Locate the cell with the specified text and output its [X, Y] center coordinate. 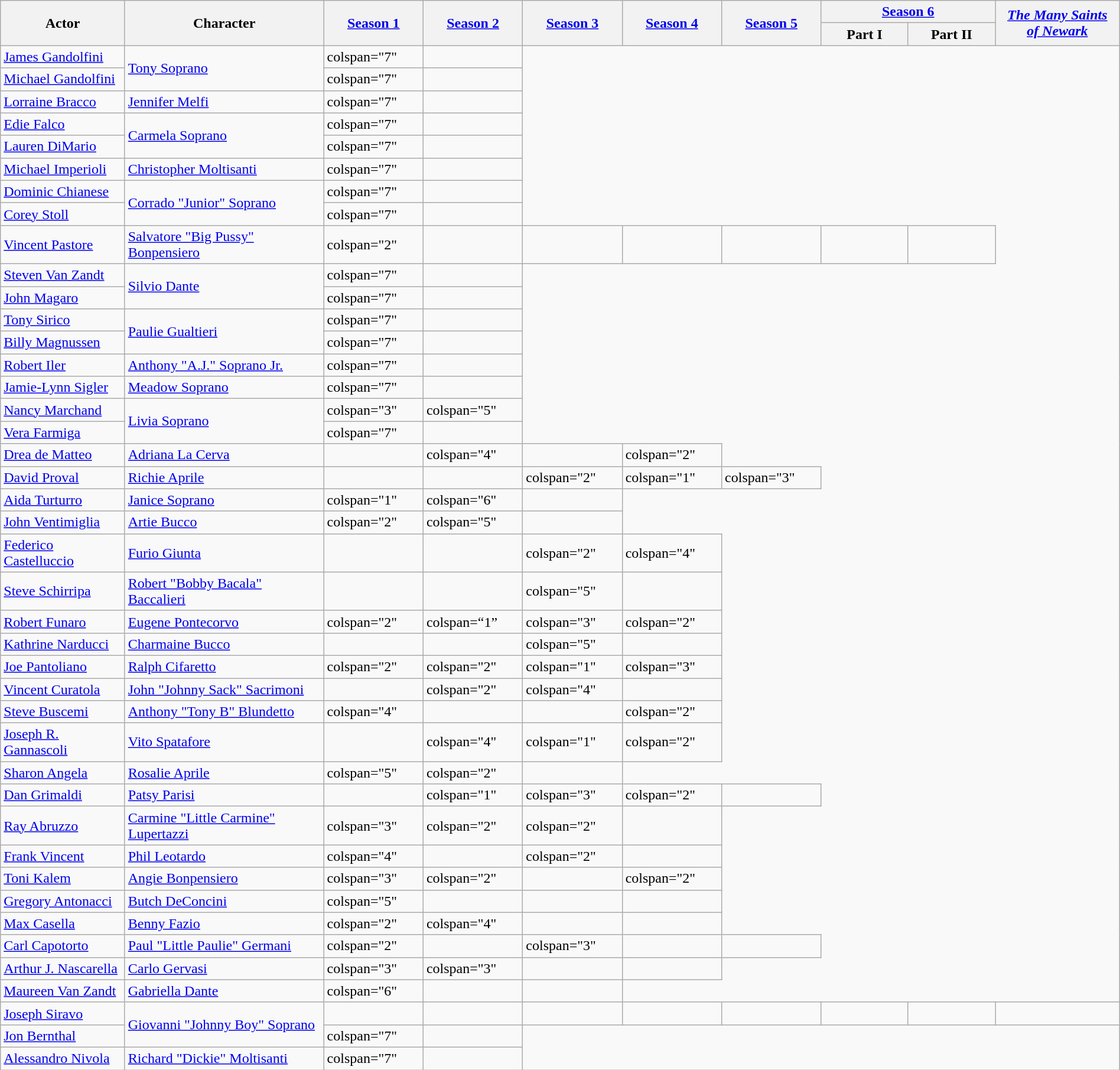
Carmine "Little Carmine" Lupertazzi [224, 826]
Furio Giunta [224, 553]
John "Johnny Sack" Sacrimoni [224, 690]
Richie Aprile [224, 477]
Federico Castelluccio [63, 553]
Vincent Pastore [63, 245]
Season 5 [771, 23]
Vera Farmiga [63, 432]
Steve Buscemi [63, 712]
Corrado "Junior" Soprano [224, 203]
Artie Bucco [224, 522]
Tony Soprano [224, 68]
Paulie Gualtieri [224, 331]
Livia Soprano [224, 421]
Rosalie Aprile [224, 773]
Jon Bernthal [63, 1036]
Michael Imperioli [63, 169]
Christopher Moltisanti [224, 169]
Butch DeConcini [224, 901]
Season 6 [909, 12]
Lauren DiMario [63, 147]
Anthony "Tony B" Blundetto [224, 712]
Richard "Dickie" Moltisanti [224, 1058]
Season 1 [373, 23]
Alessandro Nivola [63, 1058]
Robert Iler [63, 365]
Toni Kalem [63, 879]
Jamie-Lynn Sigler [63, 388]
Robert Funaro [63, 622]
Drea de Matteo [63, 455]
Arthur J. Nascarella [63, 968]
Vincent Curatola [63, 690]
Ralph Cifaretto [224, 666]
John Magaro [63, 297]
Jennifer Melfi [224, 102]
Salvatore "Big Pussy" Bonpensiero [224, 245]
Janice Soprano [224, 500]
Patsy Parisi [224, 795]
Part II [951, 34]
Angie Bonpensiero [224, 879]
Frank Vincent [63, 856]
Maureen Van Zandt [63, 991]
Charmaine Bucco [224, 644]
Robert "Bobby Bacala" Baccalieri [224, 591]
Carlo Gervasi [224, 968]
James Gandolfini [63, 57]
Joseph R. Gannascoli [63, 742]
Benny Fazio [224, 923]
Season 3 [572, 23]
Anthony "A.J." Soprano Jr. [224, 365]
The Many Saintsof Newark [1057, 23]
Aida Turturro [63, 500]
Joseph Siravo [63, 1013]
Steven Van Zandt [63, 275]
Max Casella [63, 923]
Nancy Marchand [63, 410]
Giovanni "Johnny Boy" Soprano [224, 1025]
Paul "Little Paulie" Germani [224, 946]
Vito Spatafore [224, 742]
Part I [865, 34]
Steve Schirripa [63, 591]
Carl Capotorto [63, 946]
Silvio Dante [224, 286]
Character [224, 23]
Lorraine Bracco [63, 102]
Dominic Chianese [63, 191]
Carmela Soprano [224, 135]
Tony Sirico [63, 320]
Gregory Antonacci [63, 901]
Edie Falco [63, 124]
Eugene Pontecorvo [224, 622]
Ray Abruzzo [63, 826]
Phil Leotardo [224, 856]
Billy Magnussen [63, 343]
Meadow Soprano [224, 388]
Michael Gandolfini [63, 79]
Season 4 [672, 23]
Kathrine Narducci [63, 644]
Sharon Angela [63, 773]
Corey Stoll [63, 214]
Dan Grimaldi [63, 795]
John Ventimiglia [63, 522]
Season 2 [473, 23]
David Proval [63, 477]
Joe Pantoliano [63, 666]
Adriana La Cerva [224, 455]
Gabriella Dante [224, 991]
colspan=“1” [473, 622]
Actor [63, 23]
